For the text-containing cell, return its midpoint in (x, y) coordinate format. 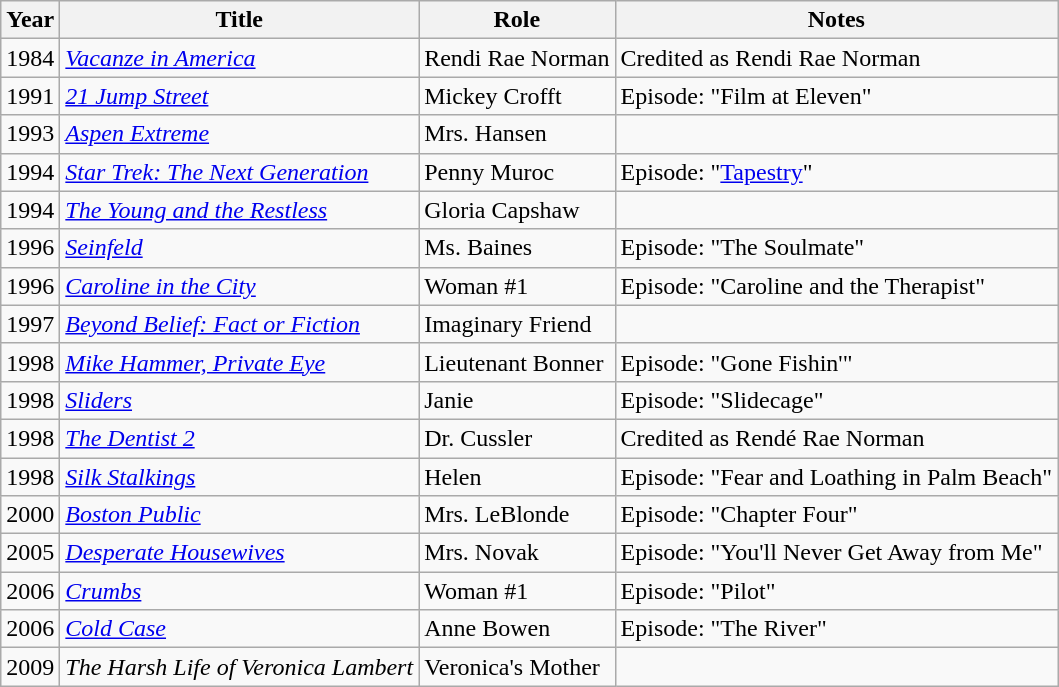
Episode: "Fear and Loathing in Palm Beach" (836, 477)
Mrs. Hansen (517, 134)
Episode: "Slidecage" (836, 400)
Silk Stalkings (240, 477)
2000 (30, 515)
2005 (30, 553)
Mickey Crofft (517, 96)
Notes (836, 20)
Aspen Extreme (240, 134)
Caroline in the City (240, 286)
Mrs. LeBlonde (517, 515)
Episode: "The Soulmate" (836, 248)
21 Jump Street (240, 96)
1991 (30, 96)
Vacanze in America (240, 58)
Mike Hammer, Private Eye (240, 362)
1984 (30, 58)
Anne Bowen (517, 629)
Seinfeld (240, 248)
Boston Public (240, 515)
The Young and the Restless (240, 210)
Title (240, 20)
Sliders (240, 400)
Penny Muroc (517, 172)
Year (30, 20)
Imaginary Friend (517, 324)
Cold Case (240, 629)
Episode: "Tapestry" (836, 172)
Desperate Housewives (240, 553)
Star Trek: The Next Generation (240, 172)
Mrs. Novak (517, 553)
Gloria Capshaw (517, 210)
Credited as Rendi Rae Norman (836, 58)
Beyond Belief: Fact or Fiction (240, 324)
Credited as Rendé Rae Norman (836, 438)
The Dentist 2 (240, 438)
Episode: "Gone Fishin'" (836, 362)
2009 (30, 667)
1997 (30, 324)
Episode: "Chapter Four" (836, 515)
Episode: "The River" (836, 629)
Dr. Cussler (517, 438)
Ms. Baines (517, 248)
Lieutenant Bonner (517, 362)
Janie (517, 400)
Role (517, 20)
The Harsh Life of Veronica Lambert (240, 667)
Rendi Rae Norman (517, 58)
Veronica's Mother (517, 667)
Helen (517, 477)
Episode: "Pilot" (836, 591)
Episode: "You'll Never Get Away from Me" (836, 553)
Crumbs (240, 591)
Episode: "Caroline and the Therapist" (836, 286)
1993 (30, 134)
Episode: "Film at Eleven" (836, 96)
